For the text-containing cell, return its midpoint in (X, Y) coordinate format. 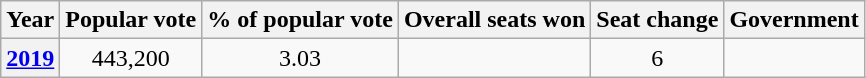
Overall seats won (494, 20)
Government (794, 20)
2019 (30, 58)
Year (30, 20)
443,200 (131, 58)
Popular vote (131, 20)
6 (658, 58)
Seat change (658, 20)
% of popular vote (300, 20)
3.03 (300, 58)
